From the cell containing the given text, extract its center point as (X, Y) coordinate. 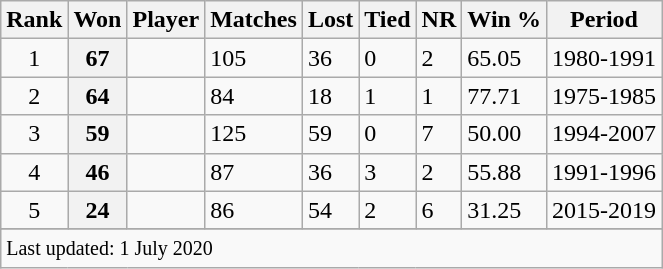
Last updated: 1 July 2020 (332, 248)
54 (330, 210)
125 (254, 134)
46 (98, 172)
1975-1985 (604, 96)
NR (439, 20)
1991-1996 (604, 172)
2015-2019 (604, 210)
5 (34, 210)
55.88 (504, 172)
Matches (254, 20)
86 (254, 210)
67 (98, 58)
Player (166, 20)
Rank (34, 20)
65.05 (504, 58)
Win % (504, 20)
87 (254, 172)
24 (98, 210)
Lost (330, 20)
31.25 (504, 210)
4 (34, 172)
1994-2007 (604, 134)
Won (98, 20)
84 (254, 96)
18 (330, 96)
Period (604, 20)
105 (254, 58)
7 (439, 134)
6 (439, 210)
64 (98, 96)
50.00 (504, 134)
Tied (388, 20)
77.71 (504, 96)
1980-1991 (604, 58)
